Detect which cell encompasses the target text, then output its [x, y] center coordinate. 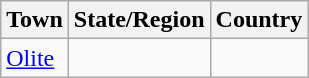
State/Region [139, 20]
Country [259, 20]
Town [35, 20]
Olite [35, 58]
